Capture the cell that displays the provided text and extract its (x, y) central coordinate. 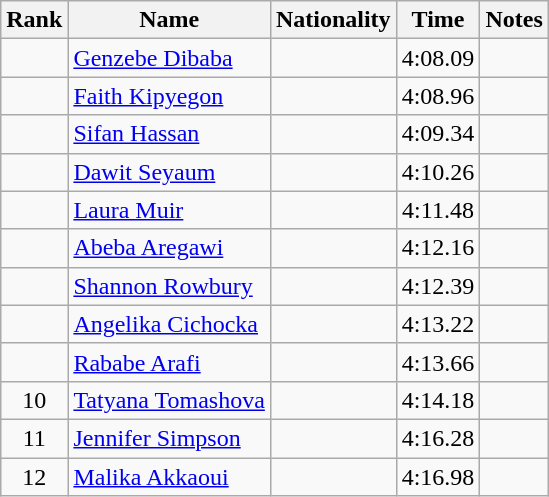
Rababe Arafi (170, 362)
Sifan Hassan (170, 134)
Dawit Seyaum (170, 172)
Time (438, 20)
Shannon Rowbury (170, 286)
4:13.22 (438, 324)
Nationality (333, 20)
Angelika Cichocka (170, 324)
10 (34, 400)
4:12.39 (438, 286)
4:08.96 (438, 96)
4:16.28 (438, 438)
4:10.26 (438, 172)
Abeba Aregawi (170, 248)
Genzebe Dibaba (170, 58)
4:16.98 (438, 477)
4:09.34 (438, 134)
Laura Muir (170, 210)
4:11.48 (438, 210)
Notes (514, 20)
4:14.18 (438, 400)
Name (170, 20)
4:13.66 (438, 362)
Rank (34, 20)
12 (34, 477)
Faith Kipyegon (170, 96)
4:12.16 (438, 248)
Malika Akkaoui (170, 477)
11 (34, 438)
Jennifer Simpson (170, 438)
4:08.09 (438, 58)
Tatyana Tomashova (170, 400)
